Return [X, Y] of the center of cell containing provided text 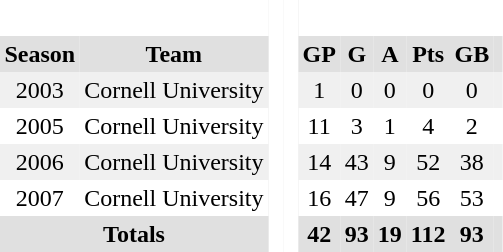
2003 [40, 90]
52 [428, 162]
19 [390, 234]
Totals [134, 234]
GB [472, 54]
112 [428, 234]
38 [472, 162]
2006 [40, 162]
3 [356, 126]
56 [428, 198]
Team [174, 54]
47 [356, 198]
GP [319, 54]
2 [472, 126]
11 [319, 126]
4 [428, 126]
G [356, 54]
2005 [40, 126]
42 [319, 234]
53 [472, 198]
Season [40, 54]
A [390, 54]
43 [356, 162]
2007 [40, 198]
14 [319, 162]
16 [319, 198]
Pts [428, 54]
